Capture the cell that displays the provided text and extract its (X, Y) central coordinate. 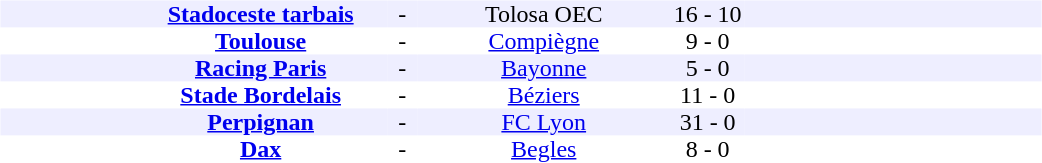
Bayonne (544, 68)
Perpignan (260, 122)
31 - 0 (707, 122)
8 - 0 (707, 150)
11 - 0 (707, 96)
Béziers (544, 96)
Stade Bordelais (260, 96)
FC Lyon (544, 122)
Compiègne (544, 42)
Toulouse (260, 42)
Racing Paris (260, 68)
Begles (544, 150)
Dax (260, 150)
5 - 0 (707, 68)
16 - 10 (707, 14)
Tolosa OEC (544, 14)
9 - 0 (707, 42)
Stadoceste tarbais (260, 14)
